Find where the given text appears and provide that cell's center as [X, Y] coordinate. 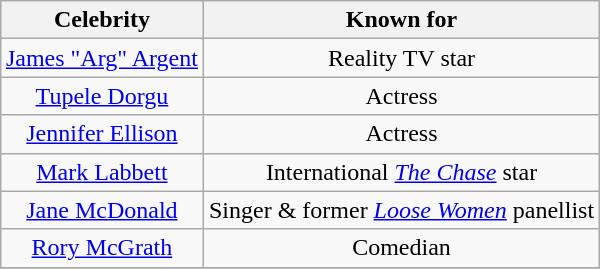
Rory McGrath [102, 248]
Reality TV star [401, 58]
Mark Labbett [102, 172]
Jennifer Ellison [102, 134]
Comedian [401, 248]
Jane McDonald [102, 210]
James "Arg" Argent [102, 58]
Celebrity [102, 20]
Singer & former Loose Women panellist [401, 210]
Tupele Dorgu [102, 96]
Known for [401, 20]
International The Chase star [401, 172]
